Pinpoint the cell where the given text exists, returning its [x, y] midpoint coordinate. 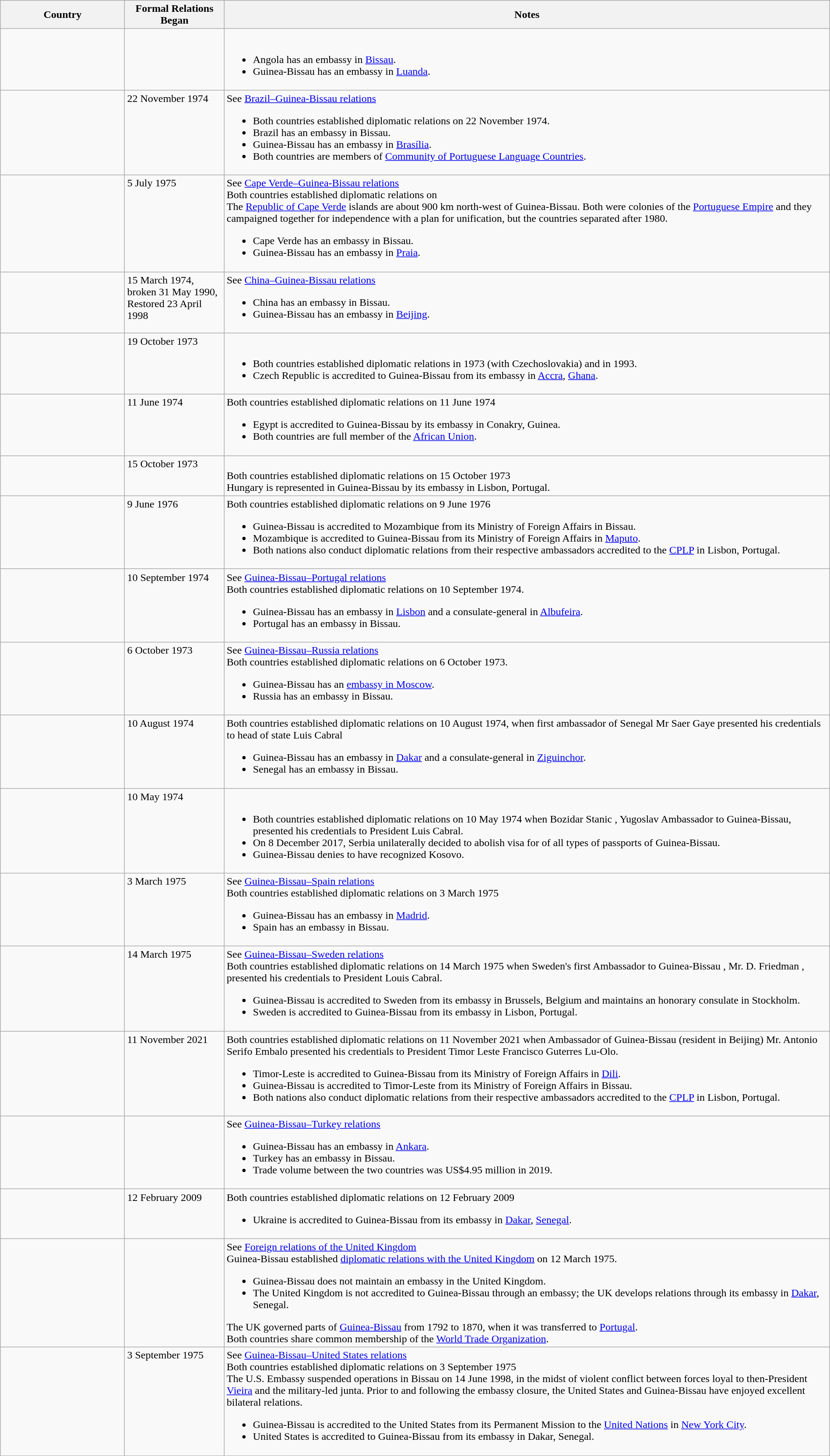
14 March 1975 [174, 989]
See China–Guinea-Bissau relationsChina has an embassy in Bissau.Guinea-Bissau has an embassy in Beijing. [527, 302]
Angola has an embassy in Bissau.Guinea-Bissau has an embassy in Luanda. [527, 59]
Country [63, 15]
11 November 2021 [174, 1074]
10 September 1974 [174, 605]
22 November 1974 [174, 133]
Notes [527, 15]
19 October 1973 [174, 364]
6 October 1973 [174, 678]
15 March 1974, broken 31 May 1990, Restored 23 April 1998 [174, 302]
15 October 1973 [174, 476]
3 March 1975 [174, 910]
10 May 1974 [174, 831]
Both countries established diplomatic relations on 12 February 2009Ukraine is accredited to Guinea-Bissau from its embassy in Dakar, Senegal. [527, 1214]
Both countries established diplomatic relations on 15 October 1973Hungary is represented in Guinea-Bissau by its embassy in Lisbon, Portugal. [527, 476]
11 June 1974 [174, 425]
3 September 1975 [174, 1401]
12 February 2009 [174, 1214]
10 August 1974 [174, 752]
Formal Relations Began [174, 15]
5 July 1975 [174, 223]
9 June 1976 [174, 532]
